From the cell containing the given text, extract its center point as (x, y) coordinate. 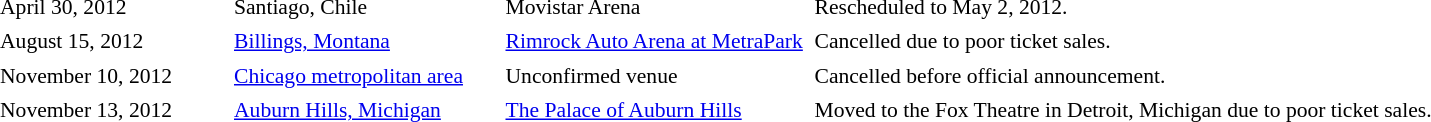
Unconfirmed venue (655, 76)
Rimrock Auto Arena at MetraPark (655, 42)
Billings, Montana (365, 42)
Chicago metropolitan area (365, 76)
